Return (X, Y) of the center of cell containing provided text 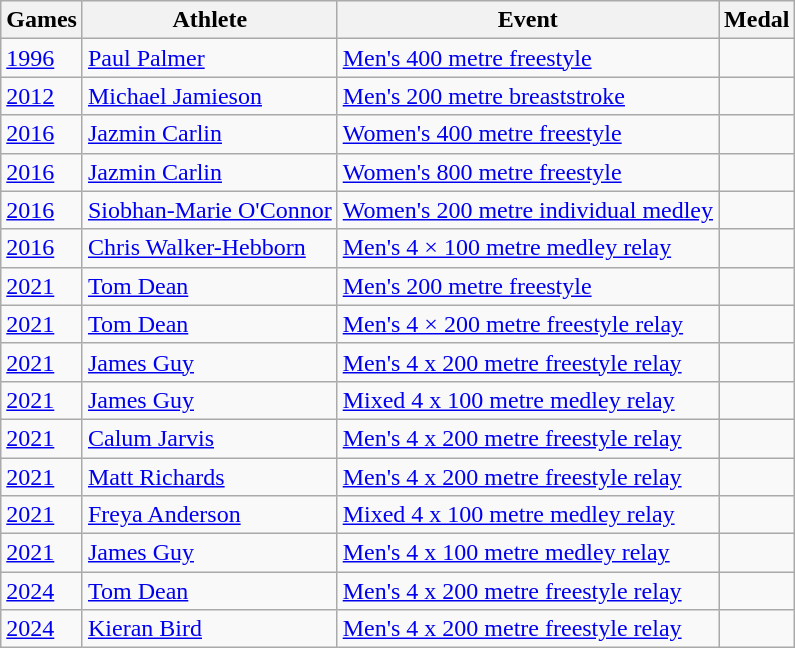
Medal (757, 20)
2012 (42, 96)
Men's 400 metre freestyle (528, 58)
Matt Richards (210, 477)
Event (528, 20)
Women's 400 metre freestyle (528, 134)
Siobhan-Marie O'Connor (210, 210)
Men's 4 × 200 metre freestyle relay (528, 324)
Women's 800 metre freestyle (528, 172)
Women's 200 metre individual medley (528, 210)
Men's 4 x 100 metre medley relay (528, 553)
Paul Palmer (210, 58)
Chris Walker-Hebborn (210, 248)
Kieran Bird (210, 629)
Calum Jarvis (210, 438)
Men's 200 metre breaststroke (528, 96)
Men's 4 × 100 metre medley relay (528, 248)
Men's 200 metre freestyle (528, 286)
1996 (42, 58)
Michael Jamieson (210, 96)
Freya Anderson (210, 515)
Games (42, 20)
Athlete (210, 20)
